Detect which cell encompasses the target text, then output its [X, Y] center coordinate. 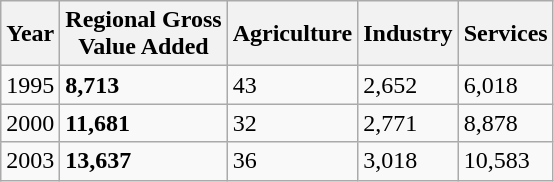
Regional GrossValue Added [144, 34]
6,018 [506, 85]
36 [292, 161]
1995 [30, 85]
13,637 [144, 161]
2,771 [408, 123]
Agriculture [292, 34]
2003 [30, 161]
2,652 [408, 85]
43 [292, 85]
11,681 [144, 123]
Year [30, 34]
3,018 [408, 161]
2000 [30, 123]
Services [506, 34]
8,878 [506, 123]
10,583 [506, 161]
32 [292, 123]
Industry [408, 34]
8,713 [144, 85]
